Provide the (x, y) coordinate of the cell's center where the given text is located.  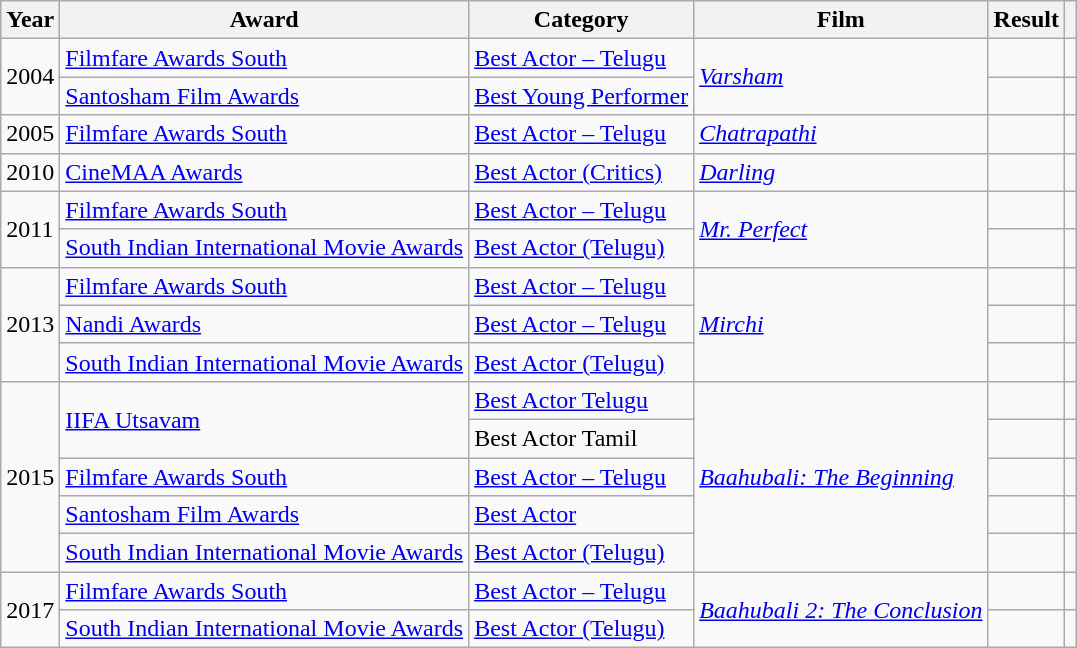
Baahubali 2: The Conclusion (841, 610)
2015 (30, 476)
Category (582, 20)
2017 (30, 610)
Year (30, 20)
Best Actor (582, 515)
Baahubali: The Beginning (841, 476)
Darling (841, 172)
2010 (30, 172)
2004 (30, 77)
Best Actor (Critics) (582, 172)
Result (1026, 20)
Award (264, 20)
Chatrapathi (841, 134)
Film (841, 20)
2013 (30, 324)
Mr. Perfect (841, 229)
CineMAA Awards (264, 172)
Varsham (841, 77)
2005 (30, 134)
Nandi Awards (264, 324)
Best Actor Telugu (582, 400)
IIFA Utsavam (264, 419)
Best Actor Tamil (582, 438)
2011 (30, 229)
Mirchi (841, 324)
Best Young Performer (582, 96)
